Capture the cell that displays the provided text and extract its [X, Y] central coordinate. 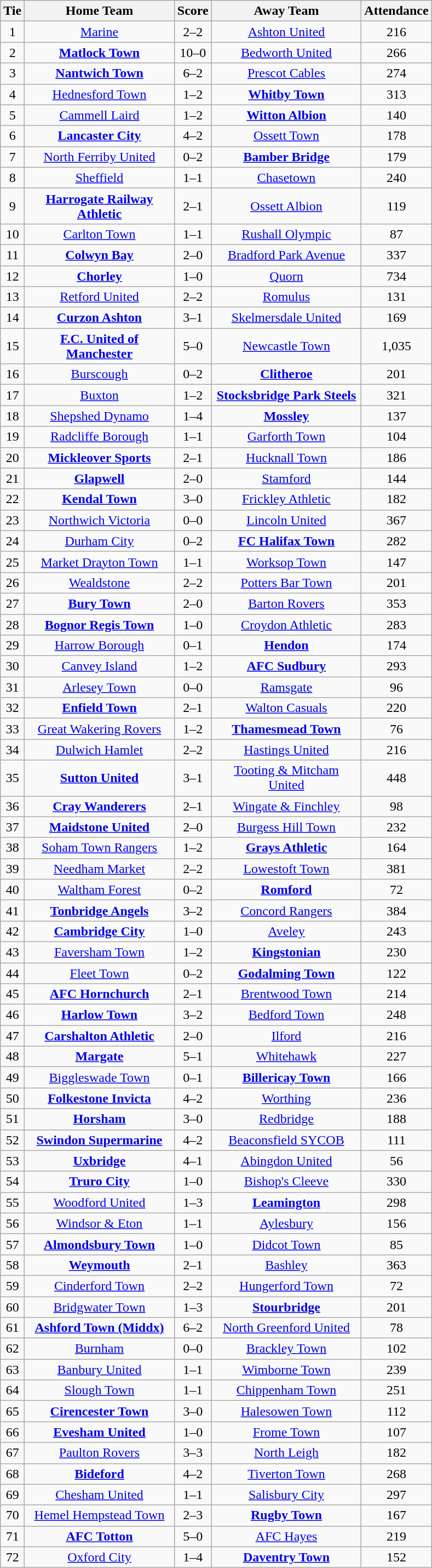
174 [396, 646]
9 [13, 206]
102 [396, 1349]
156 [396, 1223]
25 [13, 562]
29 [13, 646]
19 [13, 437]
283 [396, 624]
21 [13, 478]
Chasetown [286, 178]
Frome Town [286, 1432]
Cammell Laird [100, 115]
Truro City [100, 1182]
15 [13, 346]
Romford [286, 890]
Enfield Town [100, 708]
219 [396, 1536]
Salisbury City [286, 1495]
24 [13, 541]
43 [13, 952]
147 [396, 562]
AFC Sudbury [286, 666]
140 [396, 115]
Bedford Town [286, 1015]
Needham Market [100, 869]
North Greenford United [286, 1328]
6 [13, 136]
13 [13, 297]
Shepshed Dynamo [100, 416]
Arlesey Town [100, 687]
58 [13, 1265]
51 [13, 1119]
26 [13, 583]
27 [13, 603]
297 [396, 1495]
33 [13, 729]
Chippenham Town [286, 1390]
448 [396, 778]
Hendon [286, 646]
44 [13, 973]
1,035 [396, 346]
Kendal Town [100, 499]
Abingdon United [286, 1161]
112 [396, 1411]
214 [396, 994]
32 [13, 708]
164 [396, 848]
Clitheroe [286, 374]
11 [13, 255]
Ossett Town [286, 136]
353 [396, 603]
North Ferriby United [100, 157]
38 [13, 848]
Tie [13, 11]
Durham City [100, 541]
Windsor & Eton [100, 1223]
Radcliffe Borough [100, 437]
321 [396, 395]
Harrogate Railway Athletic [100, 206]
363 [396, 1265]
Cirencester Town [100, 1411]
F.C. United of Manchester [100, 346]
Northwich Victoria [100, 520]
Soham Town Rangers [100, 848]
Worksop Town [286, 562]
Aylesbury [286, 1223]
337 [396, 255]
3 [13, 73]
Billericay Town [286, 1077]
Home Team [100, 11]
384 [396, 910]
Beaconsfield SYCOB [286, 1140]
Chesham United [100, 1495]
53 [13, 1161]
62 [13, 1349]
Hemel Hempstead Town [100, 1515]
Hucknall Town [286, 458]
239 [396, 1370]
Bognor Regis Town [100, 624]
227 [396, 1057]
34 [13, 750]
47 [13, 1036]
Mossley [286, 416]
2–3 [193, 1515]
232 [396, 827]
28 [13, 624]
18 [13, 416]
Burscough [100, 374]
39 [13, 869]
Grays Athletic [286, 848]
Marine [100, 32]
Whitehawk [286, 1057]
Worthing [286, 1098]
Garforth Town [286, 437]
5–1 [193, 1057]
Potters Bar Town [286, 583]
10 [13, 234]
North Leigh [286, 1453]
68 [13, 1474]
12 [13, 276]
Weymouth [100, 1265]
Cray Wanderers [100, 806]
Bideford [100, 1474]
Bishop's Cleeve [286, 1182]
Skelmersdale United [286, 318]
Wimborne Town [286, 1370]
Thamesmead Town [286, 729]
Carshalton Athletic [100, 1036]
10–0 [193, 53]
166 [396, 1077]
251 [396, 1390]
41 [13, 910]
14 [13, 318]
Uxbridge [100, 1161]
Burgess Hill Town [286, 827]
Mickleover Sports [100, 458]
236 [396, 1098]
49 [13, 1077]
167 [396, 1515]
Oxford City [100, 1557]
Wingate & Finchley [286, 806]
Wealdstone [100, 583]
65 [13, 1411]
FC Halifax Town [286, 541]
178 [396, 136]
Concord Rangers [286, 910]
Almondsbury Town [100, 1244]
107 [396, 1432]
98 [396, 806]
Ossett Albion [286, 206]
52 [13, 1140]
Woodford United [100, 1202]
AFC Hornchurch [100, 994]
Chorley [100, 276]
50 [13, 1098]
Biggleswade Town [100, 1077]
22 [13, 499]
61 [13, 1328]
Hungerford Town [286, 1286]
36 [13, 806]
Halesowen Town [286, 1411]
Aveley [286, 931]
Fleet Town [100, 973]
330 [396, 1182]
367 [396, 520]
Romulus [286, 297]
Stocksbridge Park Steels [286, 395]
85 [396, 1244]
Glapwell [100, 478]
Sheffield [100, 178]
Ashford Town (Middx) [100, 1328]
Cambridge City [100, 931]
268 [396, 1474]
230 [396, 952]
Bamber Bridge [286, 157]
169 [396, 318]
54 [13, 1182]
Croydon Athletic [286, 624]
63 [13, 1370]
Lancaster City [100, 136]
Curzon Ashton [100, 318]
Cinderford Town [100, 1286]
Didcot Town [286, 1244]
Frickley Athletic [286, 499]
20 [13, 458]
Kingstonian [286, 952]
Evesham United [100, 1432]
Market Drayton Town [100, 562]
Great Wakering Rovers [100, 729]
Quorn [286, 276]
Attendance [396, 11]
293 [396, 666]
48 [13, 1057]
Whitby Town [286, 94]
Burnham [100, 1349]
274 [396, 73]
Stamford [286, 478]
35 [13, 778]
4–1 [193, 1161]
240 [396, 178]
Lincoln United [286, 520]
186 [396, 458]
3–3 [193, 1453]
Colwyn Bay [100, 255]
78 [396, 1328]
Away Team [286, 11]
42 [13, 931]
96 [396, 687]
Ashton United [286, 32]
152 [396, 1557]
AFC Hayes [286, 1536]
Brackley Town [286, 1349]
Banbury United [100, 1370]
Horsham [100, 1119]
37 [13, 827]
7 [13, 157]
Ramsgate [286, 687]
381 [396, 869]
243 [396, 931]
Score [193, 11]
Bashley [286, 1265]
87 [396, 234]
Bury Town [100, 603]
1 [13, 32]
70 [13, 1515]
313 [396, 94]
Hastings United [286, 750]
5 [13, 115]
40 [13, 890]
Stourbridge [286, 1307]
Nantwich Town [100, 73]
220 [396, 708]
66 [13, 1432]
Redbridge [286, 1119]
Tiverton Town [286, 1474]
266 [396, 53]
Lowestoft Town [286, 869]
59 [13, 1286]
71 [13, 1536]
119 [396, 206]
111 [396, 1140]
Canvey Island [100, 666]
282 [396, 541]
4 [13, 94]
Rushall Olympic [286, 234]
Daventry Town [286, 1557]
76 [396, 729]
137 [396, 416]
Swindon Supermarine [100, 1140]
Sutton United [100, 778]
31 [13, 687]
Bradford Park Avenue [286, 255]
Ilford [286, 1036]
734 [396, 276]
Dulwich Hamlet [100, 750]
Tonbridge Angels [100, 910]
Tooting & Mitcham United [286, 778]
Buxton [100, 395]
298 [396, 1202]
23 [13, 520]
Witton Albion [286, 115]
104 [396, 437]
Faversham Town [100, 952]
Harlow Town [100, 1015]
Paulton Rovers [100, 1453]
122 [396, 973]
Newcastle Town [286, 346]
AFC Totton [100, 1536]
2 [13, 53]
Slough Town [100, 1390]
64 [13, 1390]
Maidstone United [100, 827]
67 [13, 1453]
30 [13, 666]
46 [13, 1015]
188 [396, 1119]
Godalming Town [286, 973]
Harrow Borough [100, 646]
60 [13, 1307]
Walton Casuals [286, 708]
55 [13, 1202]
Retford United [100, 297]
Waltham Forest [100, 890]
Matlock Town [100, 53]
16 [13, 374]
Folkestone Invicta [100, 1098]
Prescot Cables [286, 73]
Bridgwater Town [100, 1307]
Bedworth United [286, 53]
Rugby Town [286, 1515]
144 [396, 478]
45 [13, 994]
8 [13, 178]
131 [396, 297]
69 [13, 1495]
Barton Rovers [286, 603]
Brentwood Town [286, 994]
17 [13, 395]
Hednesford Town [100, 94]
248 [396, 1015]
Carlton Town [100, 234]
Margate [100, 1057]
Leamington [286, 1202]
179 [396, 157]
57 [13, 1244]
